For the text-containing cell, return its midpoint in (X, Y) coordinate format. 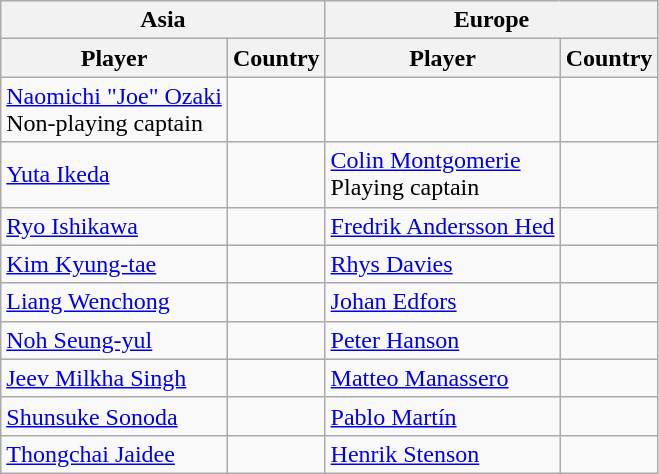
Henrik Stenson (442, 454)
Ryo Ishikawa (114, 226)
Europe (492, 20)
Yuta Ikeda (114, 174)
Shunsuke Sonoda (114, 416)
Colin MontgomeriePlaying captain (442, 174)
Noh Seung-yul (114, 340)
Rhys Davies (442, 264)
Pablo Martín (442, 416)
Liang Wenchong (114, 302)
Johan Edfors (442, 302)
Jeev Milkha Singh (114, 378)
Peter Hanson (442, 340)
Thongchai Jaidee (114, 454)
Naomichi "Joe" OzakiNon-playing captain (114, 110)
Asia (163, 20)
Matteo Manassero (442, 378)
Kim Kyung-tae (114, 264)
Fredrik Andersson Hed (442, 226)
